Return the (X, Y) coordinate for the center point of the cell that contains the specified text.  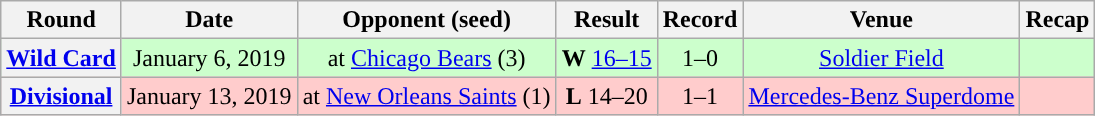
1–1 (700, 96)
L 14–20 (606, 96)
Result (606, 20)
Mercedes-Benz Superdome (882, 96)
January 13, 2019 (209, 96)
at New Orleans Saints (1) (426, 96)
Venue (882, 20)
Soldier Field (882, 58)
Date (209, 20)
1–0 (700, 58)
Record (700, 20)
W 16–15 (606, 58)
at Chicago Bears (3) (426, 58)
Recap (1058, 20)
January 6, 2019 (209, 58)
Wild Card (62, 58)
Divisional (62, 96)
Opponent (seed) (426, 20)
Round (62, 20)
